Search for the cell housing the specified text and yield its (x, y) center coordinate. 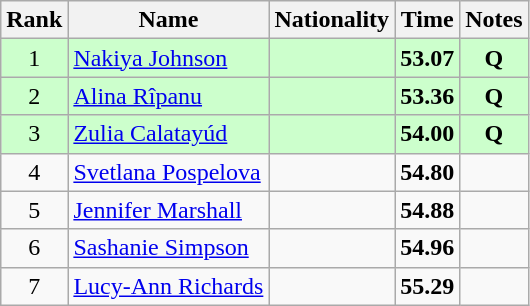
54.88 (428, 210)
Sashanie Simpson (168, 248)
3 (34, 134)
6 (34, 248)
54.00 (428, 134)
55.29 (428, 286)
Alina Rîpanu (168, 96)
Notes (494, 20)
1 (34, 58)
Time (428, 20)
Nationality (332, 20)
Zulia Calatayúd (168, 134)
53.36 (428, 96)
Svetlana Pospelova (168, 172)
Jennifer Marshall (168, 210)
Lucy-Ann Richards (168, 286)
54.80 (428, 172)
54.96 (428, 248)
Name (168, 20)
5 (34, 210)
53.07 (428, 58)
4 (34, 172)
Rank (34, 20)
2 (34, 96)
Nakiya Johnson (168, 58)
7 (34, 286)
